Search for the cell housing the specified text and yield its [x, y] center coordinate. 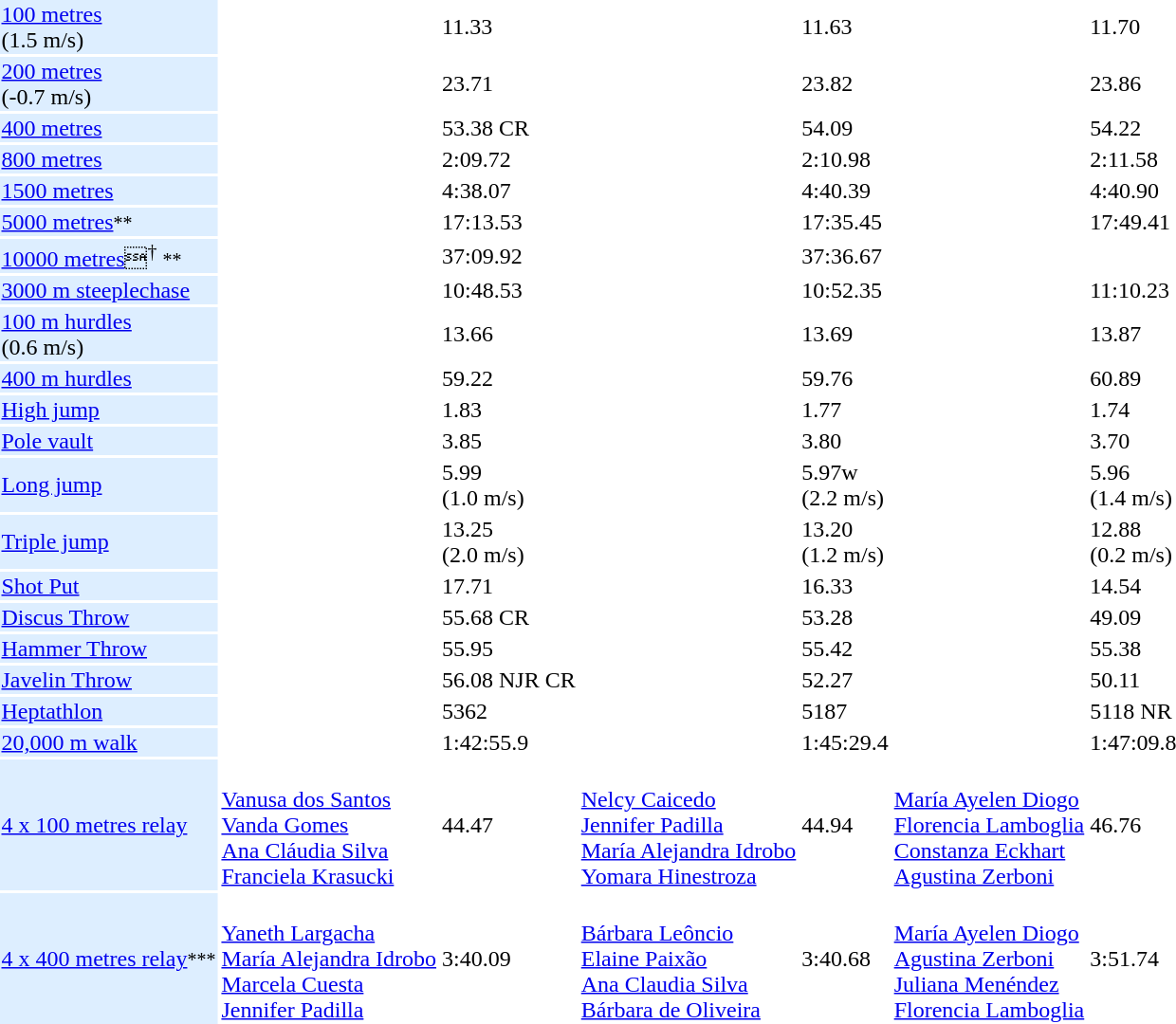
54.09 [845, 128]
3.80 [845, 441]
55.42 [845, 649]
53.38 CR [509, 128]
17.71 [509, 586]
3000 m steeplechase [108, 290]
2:10.98 [845, 159]
Vanusa dos Santos Vanda Gomes Ana Cláudia Silva Franciela Krasucki [329, 825]
Bárbara Leôncio Elaine Paixão Ana Claudia Silva Bárbara de Oliveira [689, 959]
13.20 (1.2 m/s) [845, 542]
4 x 100 metres relay [108, 825]
5187 [845, 711]
37:36.67 [845, 256]
400 m hurdles [108, 378]
23.82 [845, 83]
Long jump [108, 485]
20,000 m walk [108, 742]
16.33 [845, 586]
13.69 [845, 334]
Shot Put [108, 586]
3:40.68 [845, 959]
Nelcy Caicedo Jennifer Padilla María Alejandra Idrobo Yomara Hinestroza [689, 825]
52.27 [845, 680]
Hammer Throw [108, 649]
56.08 NJR CR [509, 680]
Pole vault [108, 441]
Heptathlon [108, 711]
17:13.53 [509, 222]
1500 metres [108, 191]
55.95 [509, 649]
23.71 [509, 83]
4:38.07 [509, 191]
44.47 [509, 825]
Triple jump [108, 542]
13.66 [509, 334]
53.28 [845, 617]
1.83 [509, 410]
800 metres [108, 159]
17:35.45 [845, 222]
5000 metres** [108, 222]
3:40.09 [509, 959]
13.25 (2.0 m/s) [509, 542]
44.94 [845, 825]
10:48.53 [509, 290]
María Ayelen Diogo Florencia Lamboglia Constanza Eckhart Agustina Zerboni [989, 825]
2:09.72 [509, 159]
3.85 [509, 441]
María Ayelen Diogo Agustina Zerboni Juliana Menéndez Florencia Lamboglia [989, 959]
11.63 [845, 27]
55.68 CR [509, 617]
100 metres (1.5 m/s) [108, 27]
4:40.39 [845, 191]
37:09.92 [509, 256]
1:45:29.4 [845, 742]
200 metres (-0.7 m/s) [108, 83]
100 m hurdles (0.6 m/s) [108, 334]
59.76 [845, 378]
1.77 [845, 410]
59.22 [509, 378]
1:42:55.9 [509, 742]
Discus Throw [108, 617]
4 x 400 metres relay*** [108, 959]
Yaneth Largacha María Alejandra Idrobo Marcela Cuesta Jennifer Padilla [329, 959]
5.97w (2.2 m/s) [845, 485]
5362 [509, 711]
High jump [108, 410]
5.99 (1.0 m/s) [509, 485]
10:52.35 [845, 290]
10000 metres† ** [108, 256]
Javelin Throw [108, 680]
11.33 [509, 27]
400 metres [108, 128]
